Scan for the cell matching the given text and deliver its (X, Y) coordinate at center. 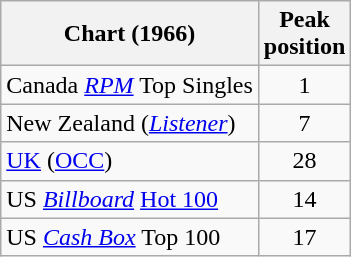
Canada RPM Top Singles (130, 85)
New Zealand (Listener) (130, 123)
Chart (1966) (130, 34)
US Billboard Hot 100 (130, 199)
1 (304, 85)
28 (304, 161)
7 (304, 123)
14 (304, 199)
UK (OCC) (130, 161)
Peakposition (304, 34)
17 (304, 237)
US Cash Box Top 100 (130, 237)
